Determine the [X, Y] coordinate at the center of the cell enclosing the given text.  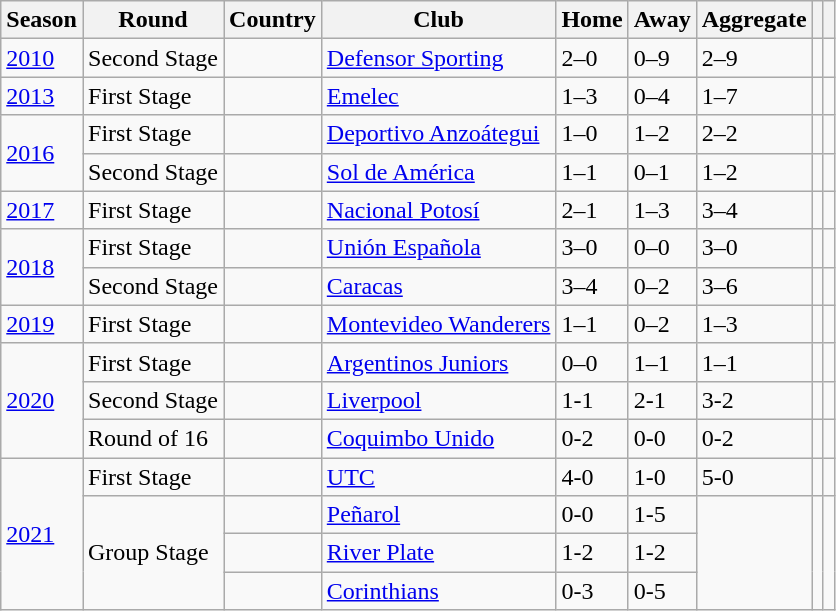
River Plate [438, 553]
2–2 [754, 134]
Nacional Potosí [438, 210]
Deportivo Anzoátegui [438, 134]
3-2 [754, 400]
2–1 [592, 210]
2017 [42, 210]
Defensor Sporting [438, 58]
5-0 [754, 477]
Argentinos Juniors [438, 362]
2010 [42, 58]
1-5 [662, 515]
2019 [42, 324]
0–9 [662, 58]
Country [273, 20]
1–7 [754, 96]
Peñarol [438, 515]
0–4 [662, 96]
Liverpool [438, 400]
Montevideo Wanderers [438, 324]
Home [592, 20]
Club [438, 20]
Away [662, 20]
2020 [42, 400]
2016 [42, 153]
1-1 [592, 400]
Group Stage [152, 553]
UTC [438, 477]
Round [152, 20]
Corinthians [438, 591]
Coquimbo Unido [438, 438]
Sol de América [438, 172]
Aggregate [754, 20]
2–0 [592, 58]
Unión Española [438, 248]
4-0 [592, 477]
2–9 [754, 58]
1–0 [592, 134]
3–6 [754, 286]
Caracas [438, 286]
2-1 [662, 400]
Round of 16 [152, 438]
2018 [42, 267]
Season [42, 20]
0-3 [592, 591]
1-0 [662, 477]
2013 [42, 96]
0–1 [662, 172]
2021 [42, 534]
Emelec [438, 96]
0-5 [662, 591]
